From the cell containing the given text, extract its center point as (x, y) coordinate. 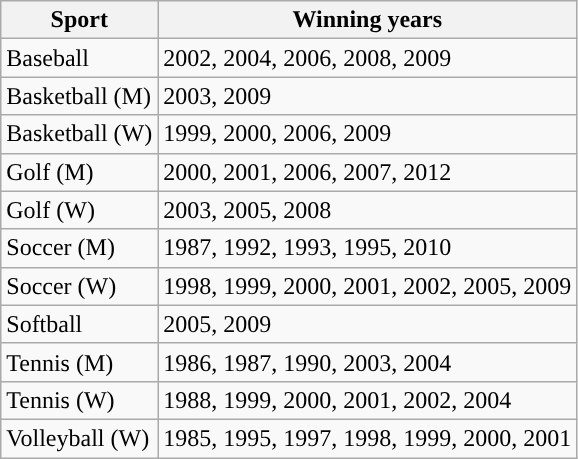
Soccer (W) (80, 286)
Golf (M) (80, 172)
2003, 2005, 2008 (368, 210)
Volleyball (W) (80, 438)
Winning years (368, 20)
1999, 2000, 2006, 2009 (368, 134)
1986, 1987, 1990, 2003, 2004 (368, 362)
1988, 1999, 2000, 2001, 2002, 2004 (368, 400)
Softball (80, 324)
Tennis (W) (80, 400)
Baseball (80, 58)
1998, 1999, 2000, 2001, 2002, 2005, 2009 (368, 286)
2002, 2004, 2006, 2008, 2009 (368, 58)
Sport (80, 20)
2003, 2009 (368, 96)
1985, 1995, 1997, 1998, 1999, 2000, 2001 (368, 438)
Tennis (M) (80, 362)
Basketball (M) (80, 96)
Basketball (W) (80, 134)
2005, 2009 (368, 324)
Golf (W) (80, 210)
Soccer (M) (80, 248)
2000, 2001, 2006, 2007, 2012 (368, 172)
1987, 1992, 1993, 1995, 2010 (368, 248)
